Locate the cell with the specified text and output its [x, y] center coordinate. 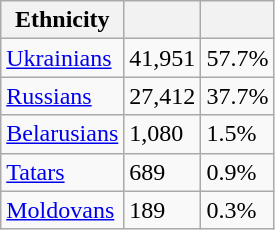
Russians [62, 96]
689 [162, 172]
Ukrainians [62, 58]
1,080 [162, 134]
189 [162, 210]
Belarusians [62, 134]
0.9% [238, 172]
0.3% [238, 210]
Ethnicity [62, 20]
57.7% [238, 58]
Tatars [62, 172]
27,412 [162, 96]
37.7% [238, 96]
41,951 [162, 58]
1.5% [238, 134]
Moldovans [62, 210]
